Return the [X, Y] coordinate for the center point of the cell that contains the specified text.  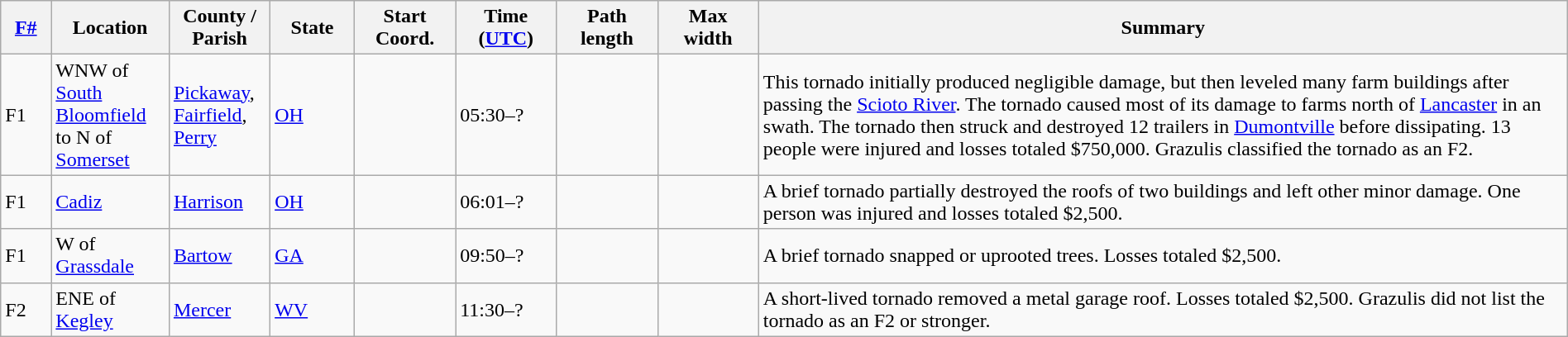
F# [26, 28]
11:30–? [506, 309]
Mercer [219, 309]
Bartow [219, 256]
F2 [26, 309]
09:50–? [506, 256]
06:01–? [506, 202]
ENE of Kegley [111, 309]
Path length [607, 28]
W of Grassdale [111, 256]
State [313, 28]
Start Coord. [404, 28]
WV [313, 309]
05:30–? [506, 115]
GA [313, 256]
Location [111, 28]
Time (UTC) [506, 28]
Cadiz [111, 202]
WNW of South Bloomfield to N of Somerset [111, 115]
A brief tornado snapped or uprooted trees. Losses totaled $2,500. [1163, 256]
A brief tornado partially destroyed the roofs of two buildings and left other minor damage. One person was injured and losses totaled $2,500. [1163, 202]
Max width [708, 28]
Summary [1163, 28]
Harrison [219, 202]
County / Parish [219, 28]
A short-lived tornado removed a metal garage roof. Losses totaled $2,500. Grazulis did not list the tornado as an F2 or stronger. [1163, 309]
Pickaway, Fairfield, Perry [219, 115]
